Search for the cell housing the specified text and yield its (x, y) center coordinate. 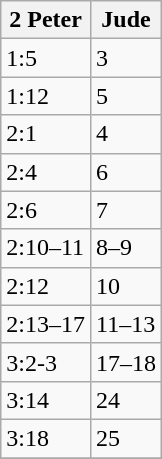
3:14 (46, 400)
1:5 (46, 58)
2:10–11 (46, 248)
2:4 (46, 172)
25 (126, 438)
3 (126, 58)
2:6 (46, 210)
10 (126, 286)
6 (126, 172)
3:18 (46, 438)
5 (126, 96)
8–9 (126, 248)
1:12 (46, 96)
2 Peter (46, 20)
4 (126, 134)
11–13 (126, 324)
17–18 (126, 362)
2:12 (46, 286)
Jude (126, 20)
7 (126, 210)
2:1 (46, 134)
24 (126, 400)
2:13–17 (46, 324)
3:2-3 (46, 362)
